Return (X, Y) of the center of cell containing provided text 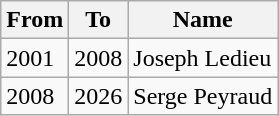
Serge Peyraud (203, 96)
2001 (35, 58)
Joseph Ledieu (203, 58)
From (35, 20)
To (98, 20)
2026 (98, 96)
Name (203, 20)
